Capture the cell that displays the provided text and extract its (x, y) central coordinate. 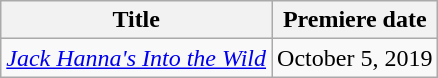
Title (136, 20)
Jack Hanna's Into the Wild (136, 58)
October 5, 2019 (355, 58)
Premiere date (355, 20)
